Locate the cell with the specified text and output its [x, y] center coordinate. 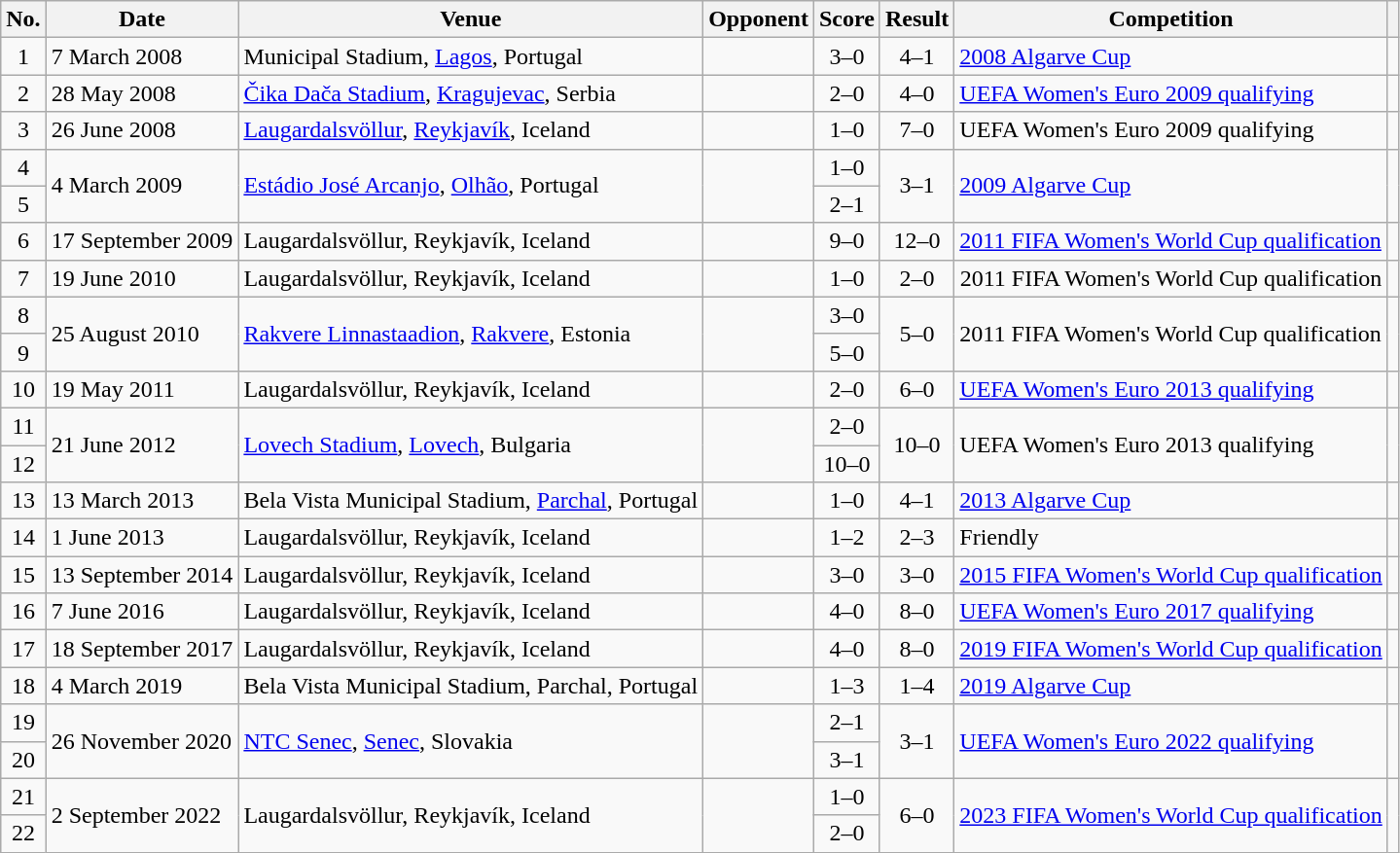
2019 Algarve Cup [1171, 686]
18 September 2017 [142, 649]
13 September 2014 [142, 575]
21 June 2012 [142, 444]
4 March 2019 [142, 686]
28 May 2008 [142, 93]
Competition [1171, 19]
4 March 2009 [142, 186]
20 [23, 760]
10 [23, 389]
18 [23, 686]
2 September 2022 [142, 815]
2009 Algarve Cup [1171, 186]
Date [142, 19]
1–2 [846, 538]
2015 FIFA Women's World Cup qualification [1171, 575]
19 [23, 723]
21 [23, 797]
7 March 2008 [142, 56]
8 [23, 315]
1–3 [846, 686]
16 [23, 612]
12–0 [916, 241]
1–4 [916, 686]
Score [846, 19]
22 [23, 834]
2013 Algarve Cup [1171, 501]
Venue [471, 19]
Rakvere Linnastaadion, Rakvere, Estonia [471, 334]
Opponent [759, 19]
26 June 2008 [142, 130]
Čika Dača Stadium, Kragujevac, Serbia [471, 93]
13 March 2013 [142, 501]
2019 FIFA Women's World Cup qualification [1171, 649]
19 June 2010 [142, 278]
1 [23, 56]
1 June 2013 [142, 538]
2023 FIFA Women's World Cup qualification [1171, 815]
17 September 2009 [142, 241]
15 [23, 575]
7 [23, 278]
9–0 [846, 241]
4 [23, 167]
11 [23, 426]
12 [23, 464]
Lovech Stadium, Lovech, Bulgaria [471, 444]
No. [23, 19]
14 [23, 538]
19 May 2011 [142, 389]
UEFA Women's Euro 2022 qualifying [1171, 741]
2–3 [916, 538]
6 [23, 241]
Friendly [1171, 538]
UEFA Women's Euro 2017 qualifying [1171, 612]
2008 Algarve Cup [1171, 56]
Estádio José Arcanjo, Olhão, Portugal [471, 186]
7 June 2016 [142, 612]
7–0 [916, 130]
13 [23, 501]
2 [23, 93]
5 [23, 204]
Result [916, 19]
9 [23, 352]
NTC Senec, Senec, Slovakia [471, 741]
Municipal Stadium, Lagos, Portugal [471, 56]
17 [23, 649]
3 [23, 130]
25 August 2010 [142, 334]
26 November 2020 [142, 741]
